Pinpoint the cell where the given text exists, returning its [X, Y] midpoint coordinate. 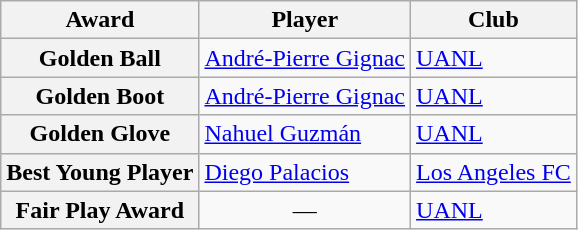
Best Young Player [100, 172]
Award [100, 20]
— [305, 210]
Los Angeles FC [494, 172]
Club [494, 20]
Nahuel Guzmán [305, 134]
Golden Boot [100, 96]
Golden Ball [100, 58]
Golden Glove [100, 134]
Fair Play Award [100, 210]
Player [305, 20]
Diego Palacios [305, 172]
